Output the [x, y] coordinate of the center of the cell containing the given text.  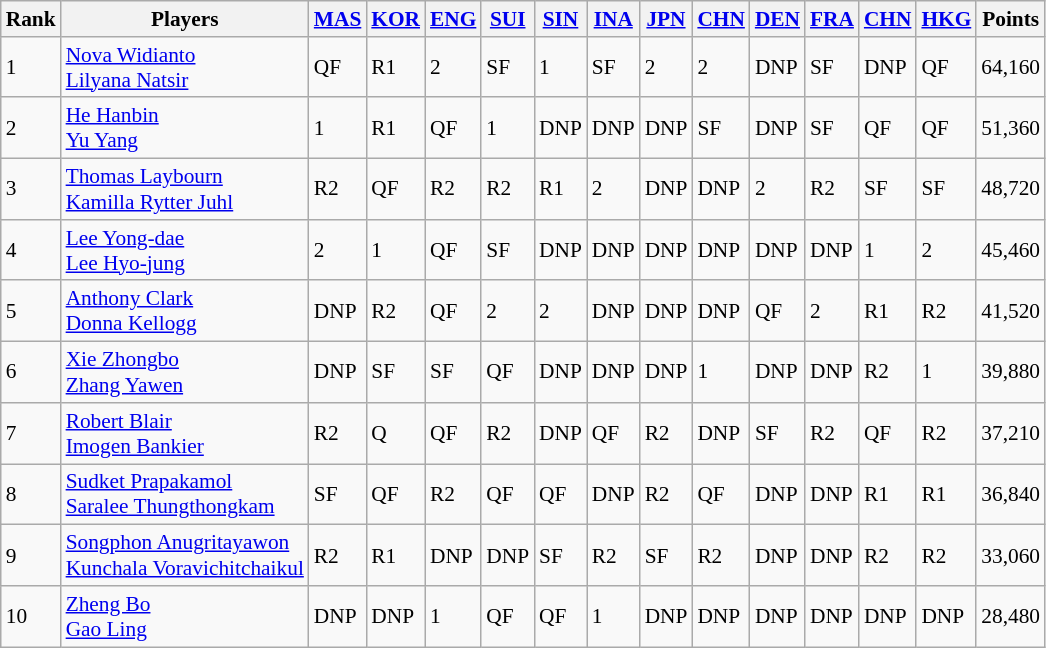
ENG [453, 19]
33,060 [1010, 556]
51,360 [1010, 128]
SUI [508, 19]
INA [614, 19]
10 [31, 616]
Thomas Laybourn Kamilla Rytter Juhl [185, 190]
Q [396, 434]
SIN [560, 19]
Zheng Bo Gao Ling [185, 616]
Nova Widianto Lilyana Natsir [185, 68]
Players [185, 19]
KOR [396, 19]
Songphon Anugritayawon Kunchala Voravichitchaikul [185, 556]
Anthony Clark Donna Kellogg [185, 312]
28,480 [1010, 616]
Lee Yong-dae Lee Hyo-jung [185, 250]
MAS [338, 19]
Robert Blair Imogen Bankier [185, 434]
48,720 [1010, 190]
DEN [778, 19]
37,210 [1010, 434]
HKG [946, 19]
5 [31, 312]
FRA [832, 19]
Sudket Prapakamol Saralee Thungthongkam [185, 494]
4 [31, 250]
41,520 [1010, 312]
36,840 [1010, 494]
3 [31, 190]
7 [31, 434]
Xie Zhongbo Zhang Yawen [185, 372]
Points [1010, 19]
He Hanbin Yu Yang [185, 128]
9 [31, 556]
6 [31, 372]
39,880 [1010, 372]
64,160 [1010, 68]
JPN [666, 19]
8 [31, 494]
45,460 [1010, 250]
Rank [31, 19]
